Search for the cell housing the specified text and yield its (X, Y) center coordinate. 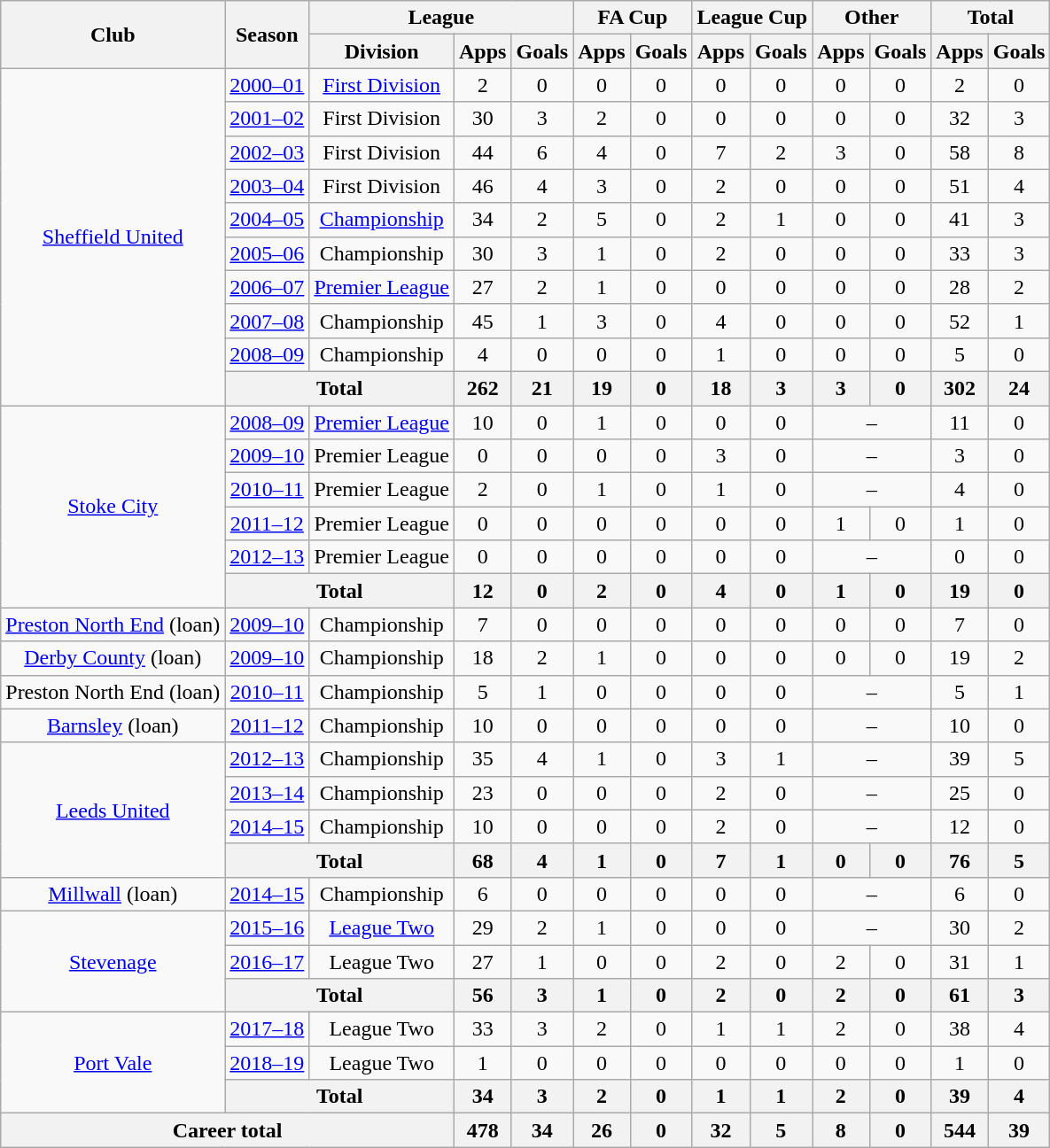
302 (960, 388)
Club (113, 35)
Millwall (loan) (113, 894)
31 (960, 961)
Other (872, 18)
23 (483, 793)
2015–16 (268, 927)
2004–05 (268, 220)
2018–19 (268, 1063)
Season (268, 35)
2013–14 (268, 793)
28 (960, 287)
Division (382, 51)
Barnsley (loan) (113, 725)
Leeds United (113, 810)
Derby County (loan) (113, 658)
35 (483, 759)
76 (960, 860)
68 (483, 860)
51 (960, 186)
61 (960, 996)
2002–03 (268, 152)
41 (960, 220)
2017–18 (268, 1029)
45 (483, 321)
262 (483, 388)
2001–02 (268, 119)
544 (960, 1130)
Career total (228, 1130)
Sheffield United (113, 237)
2007–08 (268, 321)
2016–17 (268, 961)
League Cup (752, 18)
56 (483, 996)
58 (960, 152)
478 (483, 1130)
25 (960, 793)
FA Cup (633, 18)
26 (602, 1130)
2000–01 (268, 85)
Port Vale (113, 1063)
29 (483, 927)
38 (960, 1029)
44 (483, 152)
2005–06 (268, 253)
Stoke City (113, 507)
League (441, 18)
11 (960, 423)
46 (483, 186)
52 (960, 321)
2006–07 (268, 287)
2003–04 (268, 186)
Stevenage (113, 961)
21 (542, 388)
24 (1019, 388)
